Locate the cell with the specified text and output its (X, Y) center coordinate. 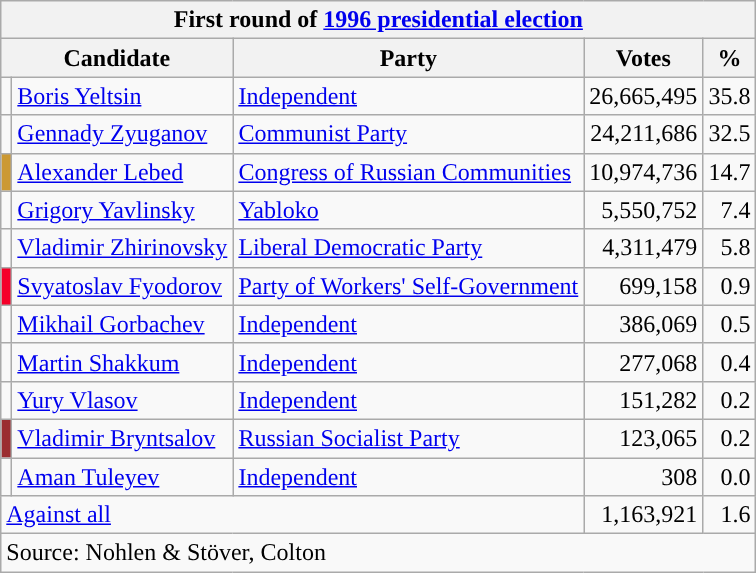
Liberal Democratic Party (408, 248)
Party of Workers' Self-Government (408, 286)
Boris Yeltsin (122, 96)
Candidate (117, 58)
7.4 (730, 210)
5.8 (730, 248)
Yury Vlasov (122, 400)
386,069 (644, 324)
0.9 (730, 286)
123,065 (644, 438)
5,550,752 (644, 210)
Aman Tuleyev (122, 477)
Grigory Yavlinsky (122, 210)
1.6 (730, 515)
0.4 (730, 362)
Svyatoslav Fyodorov (122, 286)
699,158 (644, 286)
1,163,921 (644, 515)
Yabloko (408, 210)
0.5 (730, 324)
Martin Shakkum (122, 362)
151,282 (644, 400)
Party (408, 58)
26,665,495 (644, 96)
277,068 (644, 362)
32.5 (730, 134)
14.7 (730, 172)
Communist Party (408, 134)
Alexander Lebed (122, 172)
Russian Socialist Party (408, 438)
35.8 (730, 96)
24,211,686 (644, 134)
% (730, 58)
Mikhail Gorbachev (122, 324)
Source: Nohlen & Stöver, Colton (378, 553)
0.0 (730, 477)
Vladimir Zhirinovsky (122, 248)
Against all (292, 515)
Vladimir Bryntsalov (122, 438)
Votes (644, 58)
10,974,736 (644, 172)
4,311,479 (644, 248)
Congress of Russian Communities (408, 172)
Gennady Zyuganov (122, 134)
308 (644, 477)
First round of 1996 presidential election (378, 20)
